Return the [X, Y] coordinate for the center point of the cell that contains the specified text.  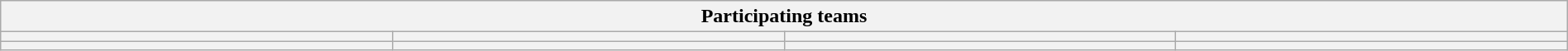
Participating teams [784, 16]
